Scan for the cell matching the given text and deliver its (X, Y) coordinate at center. 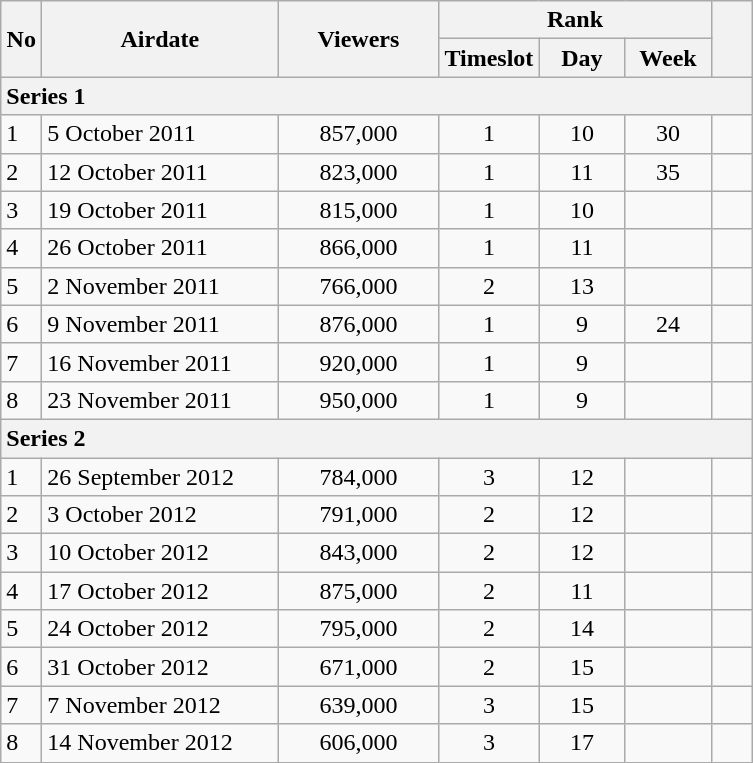
823,000 (358, 172)
17 (582, 743)
639,000 (358, 705)
Series 2 (376, 438)
12 October 2011 (160, 172)
30 (668, 134)
766,000 (358, 286)
2 November 2011 (160, 286)
Series 1 (376, 96)
606,000 (358, 743)
9 November 2011 (160, 324)
13 (582, 286)
920,000 (358, 362)
875,000 (358, 591)
Rank (575, 20)
16 November 2011 (160, 362)
24 (668, 324)
Day (582, 58)
7 November 2012 (160, 705)
795,000 (358, 629)
23 November 2011 (160, 400)
791,000 (358, 515)
26 September 2012 (160, 477)
17 October 2012 (160, 591)
14 (582, 629)
35 (668, 172)
26 October 2011 (160, 248)
Airdate (160, 39)
Week (668, 58)
24 October 2012 (160, 629)
Timeslot (489, 58)
866,000 (358, 248)
843,000 (358, 553)
5 October 2011 (160, 134)
784,000 (358, 477)
950,000 (358, 400)
3 October 2012 (160, 515)
857,000 (358, 134)
815,000 (358, 210)
14 November 2012 (160, 743)
31 October 2012 (160, 667)
10 October 2012 (160, 553)
876,000 (358, 324)
19 October 2011 (160, 210)
Viewers (358, 39)
671,000 (358, 667)
No (22, 39)
